From the cell containing the given text, extract its center point as [X, Y] coordinate. 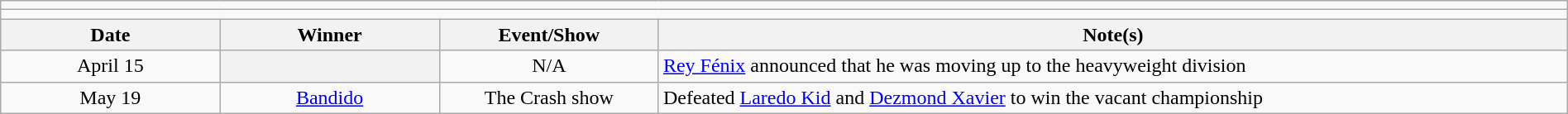
Event/Show [549, 35]
Rey Fénix announced that he was moving up to the heavyweight division [1113, 66]
May 19 [111, 97]
The Crash show [549, 97]
Note(s) [1113, 35]
N/A [549, 66]
April 15 [111, 66]
Bandido [329, 97]
Winner [329, 35]
Date [111, 35]
Defeated Laredo Kid and Dezmond Xavier to win the vacant championship [1113, 97]
